Determine the [x, y] coordinate at the center of the cell enclosing the given text.  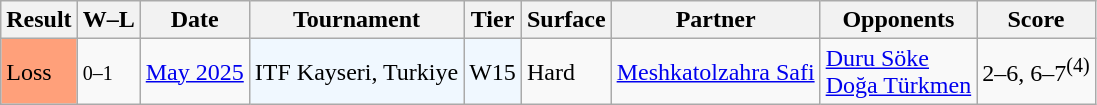
May 2025 [194, 72]
ITF Kayseri, Turkiye [356, 72]
W–L [108, 20]
Result [39, 20]
Partner [716, 20]
0–1 [108, 72]
Tier [493, 20]
Duru Söke Doğa Türkmen [898, 72]
Date [194, 20]
Score [1036, 20]
2–6, 6–7(4) [1036, 72]
Hard [566, 72]
Opponents [898, 20]
Meshkatolzahra Safi [716, 72]
Surface [566, 20]
Tournament [356, 20]
W15 [493, 72]
Loss [39, 72]
